Locate the cell with the specified text and output its (X, Y) center coordinate. 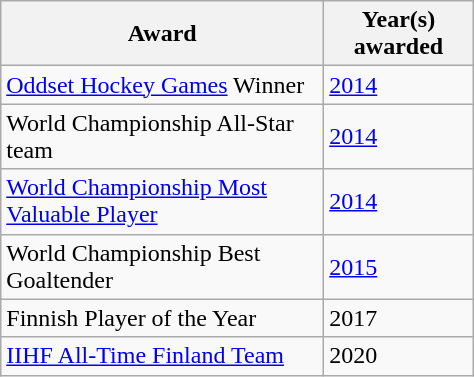
World Championship All-Star team (162, 136)
Year(s) awarded (399, 34)
Award (162, 34)
Oddset Hockey Games Winner (162, 85)
2020 (399, 356)
IIHF All-Time Finland Team (162, 356)
World Championship Best Goaltender (162, 266)
2015 (399, 266)
2017 (399, 318)
Finnish Player of the Year (162, 318)
World Championship Most Valuable Player (162, 202)
